From the cell containing the given text, extract its center point as [X, Y] coordinate. 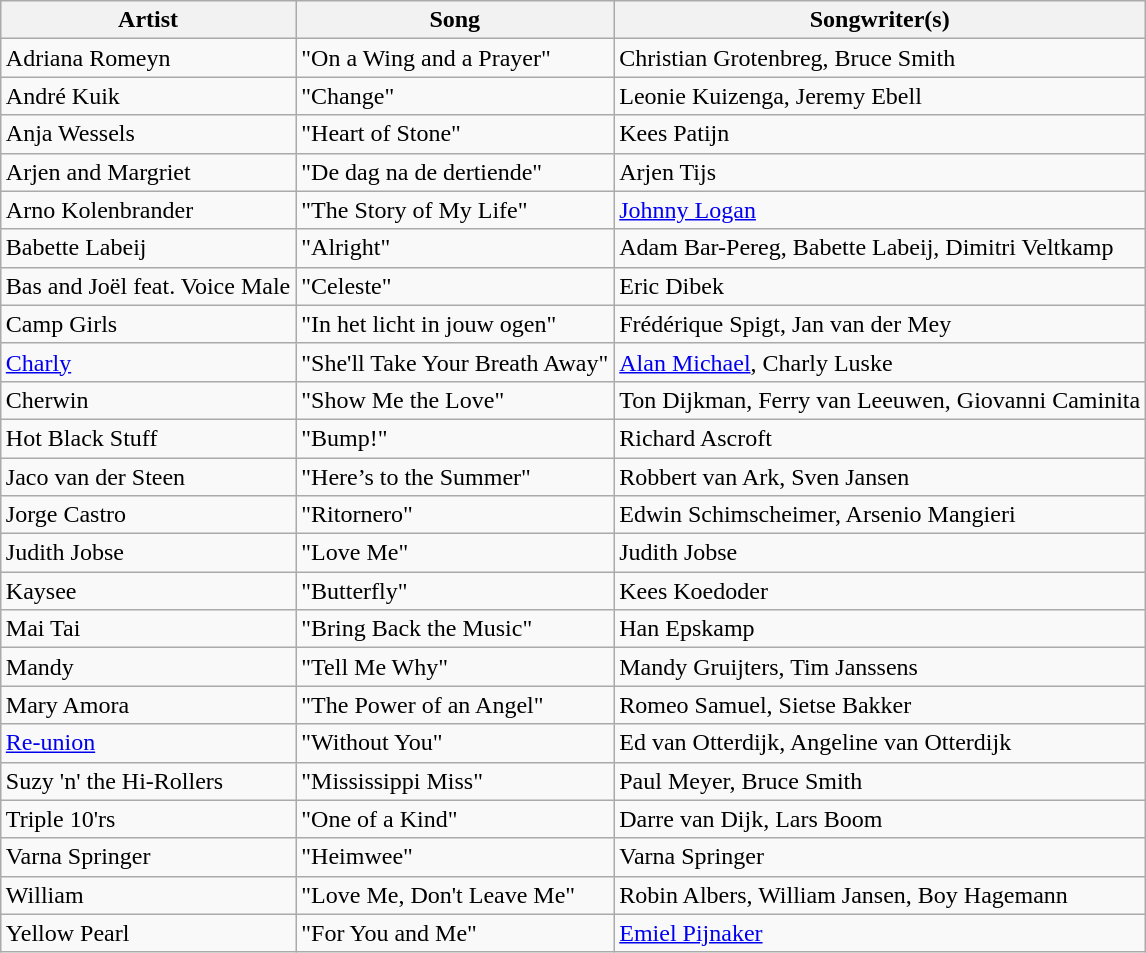
Adam Bar-Pereg, Babette Labeij, Dimitri Veltkamp [880, 248]
Romeo Samuel, Sietse Bakker [880, 705]
"In het licht in jouw ogen" [455, 324]
"The Power of an Angel" [455, 705]
Mandy [148, 667]
"Mississippi Miss" [455, 781]
Camp Girls [148, 324]
Han Epskamp [880, 629]
Christian Grotenbreg, Bruce Smith [880, 58]
Song [455, 20]
Richard Ascroft [880, 438]
"Here’s to the Summer" [455, 477]
"She'll Take Your Breath Away" [455, 362]
"Alright" [455, 248]
Charly [148, 362]
Yellow Pearl [148, 933]
Babette Labeij [148, 248]
Paul Meyer, Bruce Smith [880, 781]
"Celeste" [455, 286]
Alan Michael, Charly Luske [880, 362]
Adriana Romeyn [148, 58]
Kees Patijn [880, 134]
Mai Tai [148, 629]
Arno Kolenbrander [148, 210]
"Show Me the Love" [455, 400]
Robbert van Ark, Sven Jansen [880, 477]
Emiel Pijnaker [880, 933]
Arjen and Margriet [148, 172]
"One of a Kind" [455, 819]
"Without You" [455, 743]
Triple 10'rs [148, 819]
"Change" [455, 96]
Ton Dijkman, Ferry van Leeuwen, Giovanni Caminita [880, 400]
"For You and Me" [455, 933]
Jaco van der Steen [148, 477]
"On a Wing and a Prayer" [455, 58]
William [148, 895]
Frédérique Spigt, Jan van der Mey [880, 324]
"De dag na de dertiende" [455, 172]
Artist [148, 20]
Bas and Joël feat. Voice Male [148, 286]
Eric Dibek [880, 286]
"Bring Back the Music" [455, 629]
Jorge Castro [148, 515]
Kaysee [148, 591]
André Kuik [148, 96]
Anja Wessels [148, 134]
"Heimwee" [455, 857]
Johnny Logan [880, 210]
Arjen Tijs [880, 172]
"Butterfly" [455, 591]
Ed van Otterdijk, Angeline van Otterdijk [880, 743]
Darre van Dijk, Lars Boom [880, 819]
Cherwin [148, 400]
"Love Me, Don't Leave Me" [455, 895]
Mary Amora [148, 705]
Suzy 'n' the Hi-Rollers [148, 781]
"The Story of My Life" [455, 210]
Hot Black Stuff [148, 438]
Mandy Gruijters, Tim Janssens [880, 667]
Re-union [148, 743]
"Bump!" [455, 438]
Kees Koedoder [880, 591]
"Heart of Stone" [455, 134]
Leonie Kuizenga, Jeremy Ebell [880, 96]
"Tell Me Why" [455, 667]
Songwriter(s) [880, 20]
"Ritornero" [455, 515]
Edwin Schimscheimer, Arsenio Mangieri [880, 515]
"Love Me" [455, 553]
Robin Albers, William Jansen, Boy Hagemann [880, 895]
